Find where the given text appears and provide that cell's center as [x, y] coordinate. 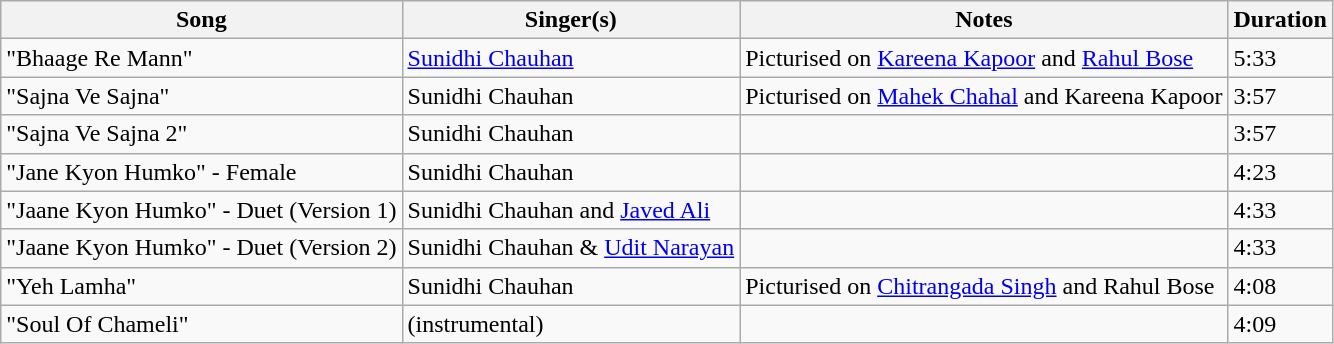
"Bhaage Re Mann" [202, 58]
"Jaane Kyon Humko" - Duet (Version 2) [202, 248]
"Jaane Kyon Humko" - Duet (Version 1) [202, 210]
Duration [1280, 20]
Notes [984, 20]
4:23 [1280, 172]
Picturised on Kareena Kapoor and Rahul Bose [984, 58]
"Sajna Ve Sajna 2" [202, 134]
"Yeh Lamha" [202, 286]
Song [202, 20]
"Sajna Ve Sajna" [202, 96]
4:08 [1280, 286]
Singer(s) [571, 20]
"Jane Kyon Humko" - Female [202, 172]
Sunidhi Chauhan & Udit Narayan [571, 248]
"Soul Of Chameli" [202, 324]
Sunidhi Chauhan and Javed Ali [571, 210]
(instrumental) [571, 324]
5:33 [1280, 58]
Picturised on Mahek Chahal and Kareena Kapoor [984, 96]
4:09 [1280, 324]
Picturised on Chitrangada Singh and Rahul Bose [984, 286]
